From the cell containing the given text, extract its center point as [x, y] coordinate. 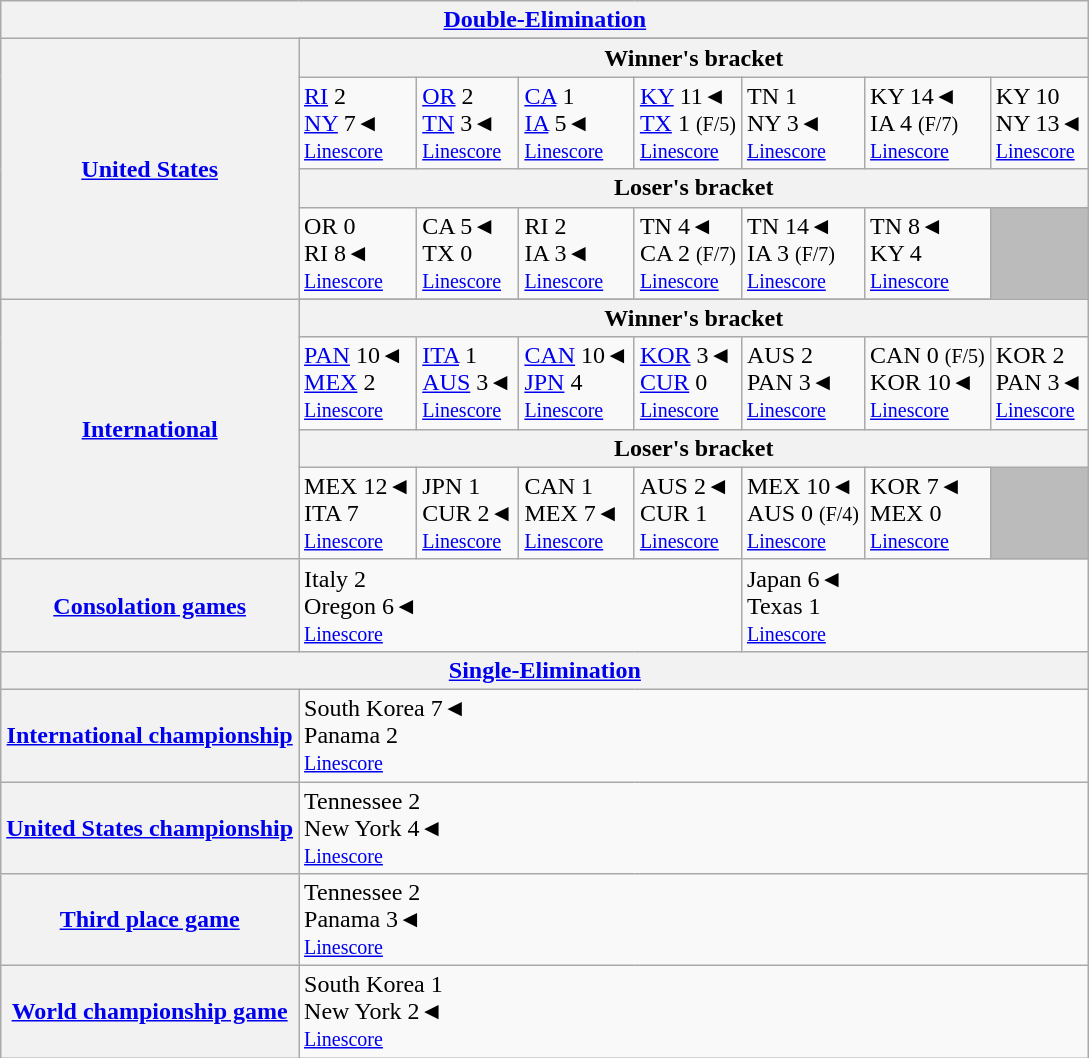
Japan 6◄ Texas 1Linescore [914, 605]
RI 2 NY 7◄Linescore [358, 123]
PAN 10◄ MEX 2Linescore [358, 383]
United States [150, 169]
KOR 2 PAN 3◄Linescore [1040, 383]
Double-Elimination [545, 20]
Consolation games [150, 605]
CAN 0 (F/5) KOR 10◄Linescore [928, 383]
MEX 12◄ ITA 7Linescore [358, 513]
Tennessee 2 Panama 3◄Linescore [694, 920]
RI 2 IA 3◄Linescore [577, 253]
TN 8◄ KY 4Linescore [928, 253]
Third place game [150, 920]
TN 4◄ CA 2 (F/7)Linescore [688, 253]
Italy 2 Oregon 6◄Linescore [520, 605]
TN 1 NY 3◄Linescore [802, 123]
South Korea 1 New York 2◄Linescore [694, 1012]
AUS 2◄ CUR 1Linescore [688, 513]
OR 2 TN 3◄Linescore [468, 123]
KOR 3◄ CUR 0Linescore [688, 383]
KY 11◄ TX 1 (F/5)Linescore [688, 123]
CAN 1 MEX 7◄Linescore [577, 513]
KY 10 NY 13◄Linescore [1040, 123]
ITA 1 AUS 3◄Linescore [468, 383]
TN 14◄ IA 3 (F/7)Linescore [802, 253]
JPN 1 CUR 2◄Linescore [468, 513]
CAN 10◄ JPN 4Linescore [577, 383]
South Korea 7◄ Panama 2Linescore [694, 735]
International championship [150, 735]
United States championship [150, 828]
CA 5◄ TX 0Linescore [468, 253]
MEX 10◄ AUS 0 (F/4)Linescore [802, 513]
OR 0 RI 8◄Linescore [358, 253]
KOR 7◄ MEX 0Linescore [928, 513]
International [150, 429]
World championship game [150, 1012]
KY 14◄ IA 4 (F/7)Linescore [928, 123]
AUS 2 PAN 3◄Linescore [802, 383]
Single-Elimination [545, 670]
Tennessee 2 New York 4◄Linescore [694, 828]
CA 1 IA 5◄Linescore [577, 123]
